Search for the cell housing the specified text and yield its [X, Y] center coordinate. 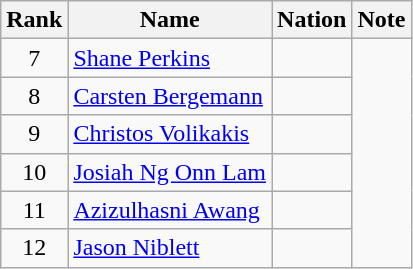
Shane Perkins [170, 58]
Christos Volikakis [170, 134]
7 [34, 58]
Josiah Ng Onn Lam [170, 172]
Note [382, 20]
Nation [312, 20]
Jason Niblett [170, 248]
10 [34, 172]
Name [170, 20]
Rank [34, 20]
Azizulhasni Awang [170, 210]
12 [34, 248]
9 [34, 134]
11 [34, 210]
Carsten Bergemann [170, 96]
8 [34, 96]
